Identify which cell holds the provided text, then report its (X, Y) central coordinate. 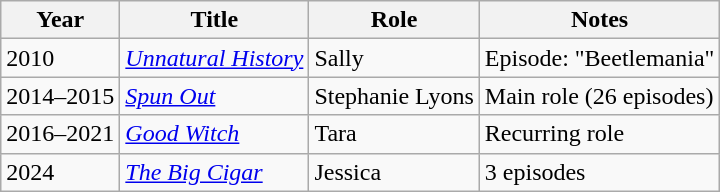
2010 (60, 58)
Tara (394, 134)
Role (394, 20)
Year (60, 20)
Good Witch (214, 134)
Main role (26 episodes) (600, 96)
2024 (60, 172)
Stephanie Lyons (394, 96)
Unnatural History (214, 58)
3 episodes (600, 172)
Notes (600, 20)
2016–2021 (60, 134)
Spun Out (214, 96)
Recurring role (600, 134)
Sally (394, 58)
Jessica (394, 172)
Episode: "Beetlemania" (600, 58)
2014–2015 (60, 96)
Title (214, 20)
The Big Cigar (214, 172)
